Search for the cell housing the specified text and yield its [x, y] center coordinate. 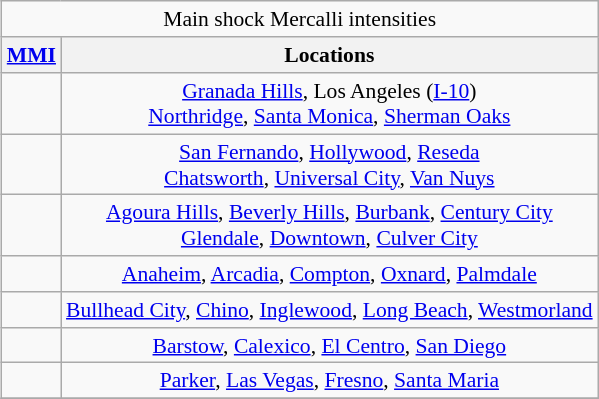
San Fernando, Hollywood, ResedaChatsworth, Universal City, Van Nuys [330, 164]
Barstow, Calexico, El Centro, San Diego [330, 345]
Anaheim, Arcadia, Compton, Oxnard, Palmdale [330, 274]
Bullhead City, Chino, Inglewood, Long Beach, Westmorland [330, 310]
Granada Hills, Los Angeles (I-10)Northridge, Santa Monica, Sherman Oaks [330, 104]
Locations [330, 55]
Parker, Las Vegas, Fresno, Santa Maria [330, 381]
Main shock Mercalli intensities [300, 19]
Agoura Hills, Beverly Hills, Burbank, Century CityGlendale, Downtown, Culver City [330, 226]
MMI [32, 55]
